Identify which cell holds the provided text, then report its [X, Y] central coordinate. 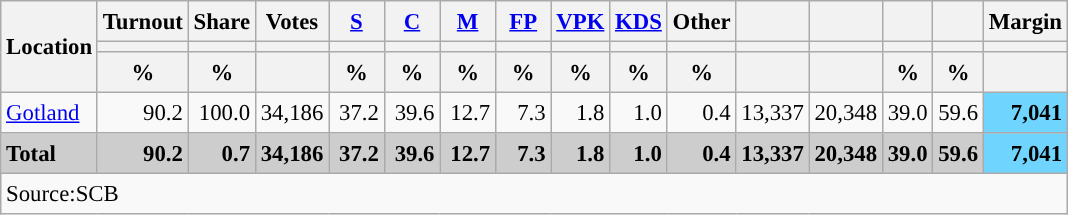
Share [222, 22]
0.7 [222, 154]
Gotland [50, 114]
100.0 [222, 114]
FP [523, 22]
C [412, 22]
Other [702, 22]
Votes [292, 22]
Margin [1025, 22]
S [357, 22]
Location [50, 47]
Turnout [142, 22]
KDS [638, 22]
Total [50, 154]
VPK [580, 22]
M [468, 22]
Source:SCB [534, 194]
